Return the [X, Y] coordinate for the center point of the cell that contains the specified text.  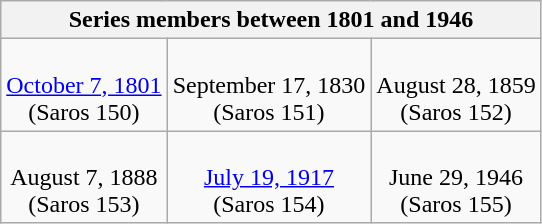
October 7, 1801(Saros 150) [84, 85]
July 19, 1917(Saros 154) [269, 177]
June 29, 1946(Saros 155) [456, 177]
August 7, 1888(Saros 153) [84, 177]
September 17, 1830(Saros 151) [269, 85]
August 28, 1859(Saros 152) [456, 85]
Series members between 1801 and 1946 [271, 20]
